From the cell containing the given text, extract its center point as (X, Y) coordinate. 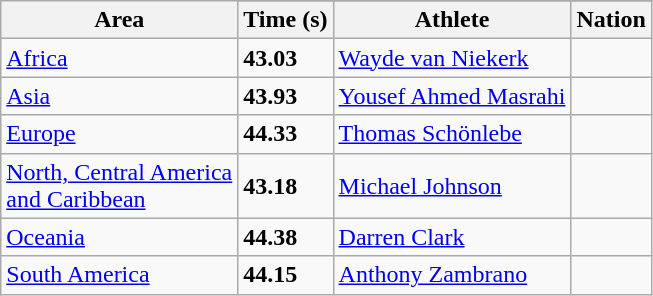
Michael Johnson (452, 186)
Thomas Schönlebe (452, 134)
Asia (120, 96)
Wayde van Niekerk (452, 58)
43.03 (286, 58)
43.93 (286, 96)
Nation (611, 20)
Time (s) (286, 20)
Africa (120, 58)
Darren Clark (452, 237)
44.15 (286, 275)
44.33 (286, 134)
South America (120, 275)
Yousef Ahmed Masrahi (452, 96)
Oceania (120, 237)
43.18 (286, 186)
Athlete (452, 20)
Anthony Zambrano (452, 275)
44.38 (286, 237)
North, Central America and Caribbean (120, 186)
Europe (120, 134)
Area (120, 20)
